Detect which cell encompasses the target text, then output its (X, Y) center coordinate. 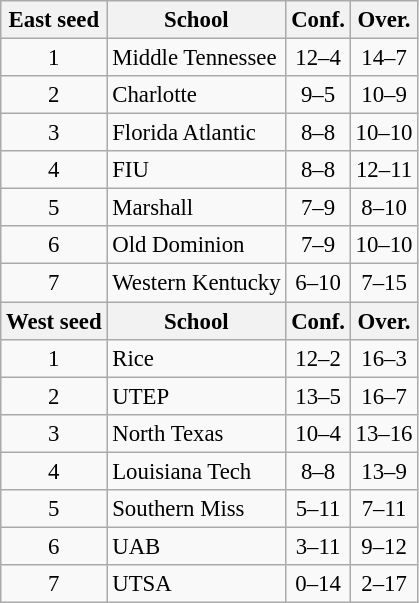
West seed (54, 321)
Marshall (196, 208)
Florida Atlantic (196, 133)
5–11 (318, 509)
13–5 (318, 396)
2–17 (384, 584)
Old Dominion (196, 245)
UAB (196, 546)
13–9 (384, 471)
FIU (196, 170)
10–4 (318, 433)
12–2 (318, 358)
16–7 (384, 396)
East seed (54, 20)
9–5 (318, 95)
Southern Miss (196, 509)
14–7 (384, 58)
9–12 (384, 546)
0–14 (318, 584)
13–16 (384, 433)
8–10 (384, 208)
16–3 (384, 358)
7–11 (384, 509)
Rice (196, 358)
12–11 (384, 170)
UTEP (196, 396)
Louisiana Tech (196, 471)
North Texas (196, 433)
UTSA (196, 584)
12–4 (318, 58)
10–9 (384, 95)
6–10 (318, 283)
7–15 (384, 283)
Middle Tennessee (196, 58)
Charlotte (196, 95)
3–11 (318, 546)
Western Kentucky (196, 283)
